Extract the [x, y] coordinate from the center of the cell holding the provided text.  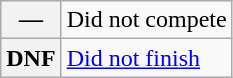
DNF [31, 58]
Did not compete [146, 20]
— [31, 20]
Did not finish [146, 58]
